Find where the given text appears and provide that cell's center as [X, Y] coordinate. 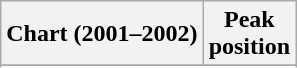
Peak position [249, 34]
Chart (2001–2002) [102, 34]
